Identify which cell holds the provided text, then report its (X, Y) central coordinate. 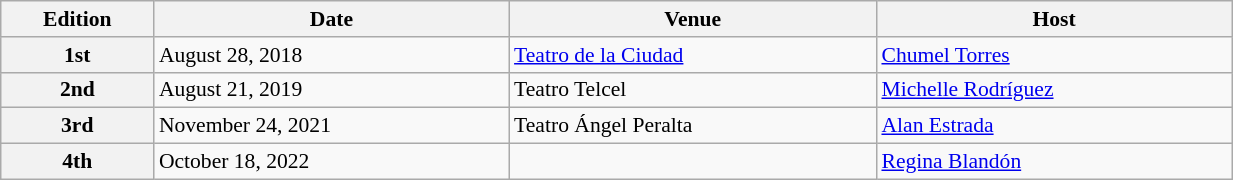
Teatro de la Ciudad (692, 55)
August 21, 2019 (332, 90)
3rd (78, 126)
October 18, 2022 (332, 162)
Host (1054, 19)
Alan Estrada (1054, 126)
Edition (78, 19)
Teatro Ángel Peralta (692, 126)
Date (332, 19)
Teatro Telcel (692, 90)
Chumel Torres (1054, 55)
1st (78, 55)
2nd (78, 90)
Venue (692, 19)
4th (78, 162)
August 28, 2018 (332, 55)
November 24, 2021 (332, 126)
Michelle Rodríguez (1054, 90)
Regina Blandón (1054, 162)
